Scan for the cell matching the given text and deliver its [x, y] coordinate at center. 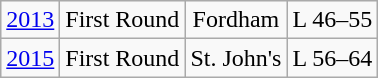
L 56–64 [332, 58]
2013 [30, 20]
Fordham [236, 20]
L 46–55 [332, 20]
2015 [30, 58]
St. John's [236, 58]
